Identify which cell holds the provided text, then report its (X, Y) central coordinate. 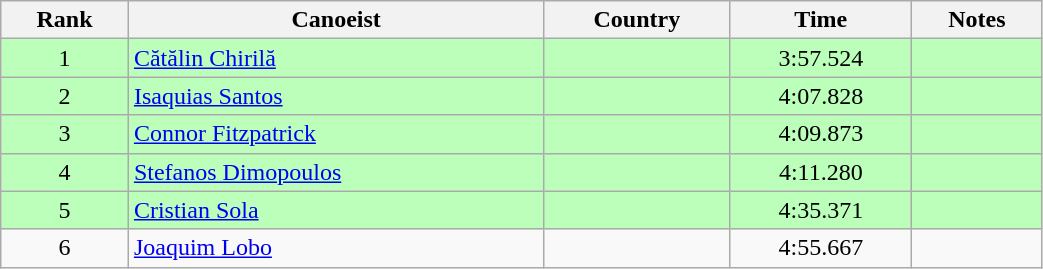
Notes (977, 20)
6 (65, 248)
Cătălin Chirilă (336, 58)
Canoeist (336, 20)
5 (65, 210)
3:57.524 (821, 58)
1 (65, 58)
3 (65, 134)
Time (821, 20)
Joaquim Lobo (336, 248)
Cristian Sola (336, 210)
Country (637, 20)
4:55.667 (821, 248)
4:07.828 (821, 96)
4:09.873 (821, 134)
Rank (65, 20)
Connor Fitzpatrick (336, 134)
4 (65, 172)
Isaquias Santos (336, 96)
2 (65, 96)
4:11.280 (821, 172)
Stefanos Dimopoulos (336, 172)
4:35.371 (821, 210)
